Return the [X, Y] coordinate for the center point of the cell that contains the specified text.  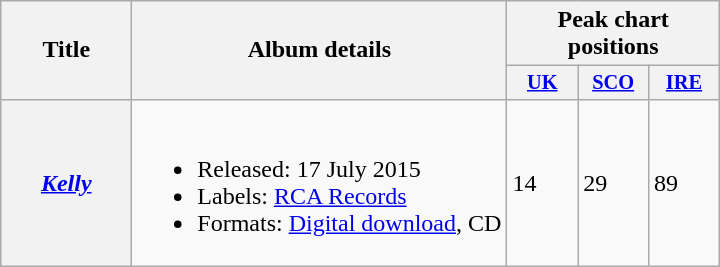
89 [684, 182]
IRE [684, 83]
Kelly [66, 182]
Title [66, 50]
UK [542, 83]
29 [614, 182]
SCO [614, 83]
Released: 17 July 2015Labels: RCA RecordsFormats: Digital download, CD [320, 182]
14 [542, 182]
Peak chart positions [614, 34]
Album details [320, 50]
